Scan for the cell matching the given text and deliver its [X, Y] coordinate at center. 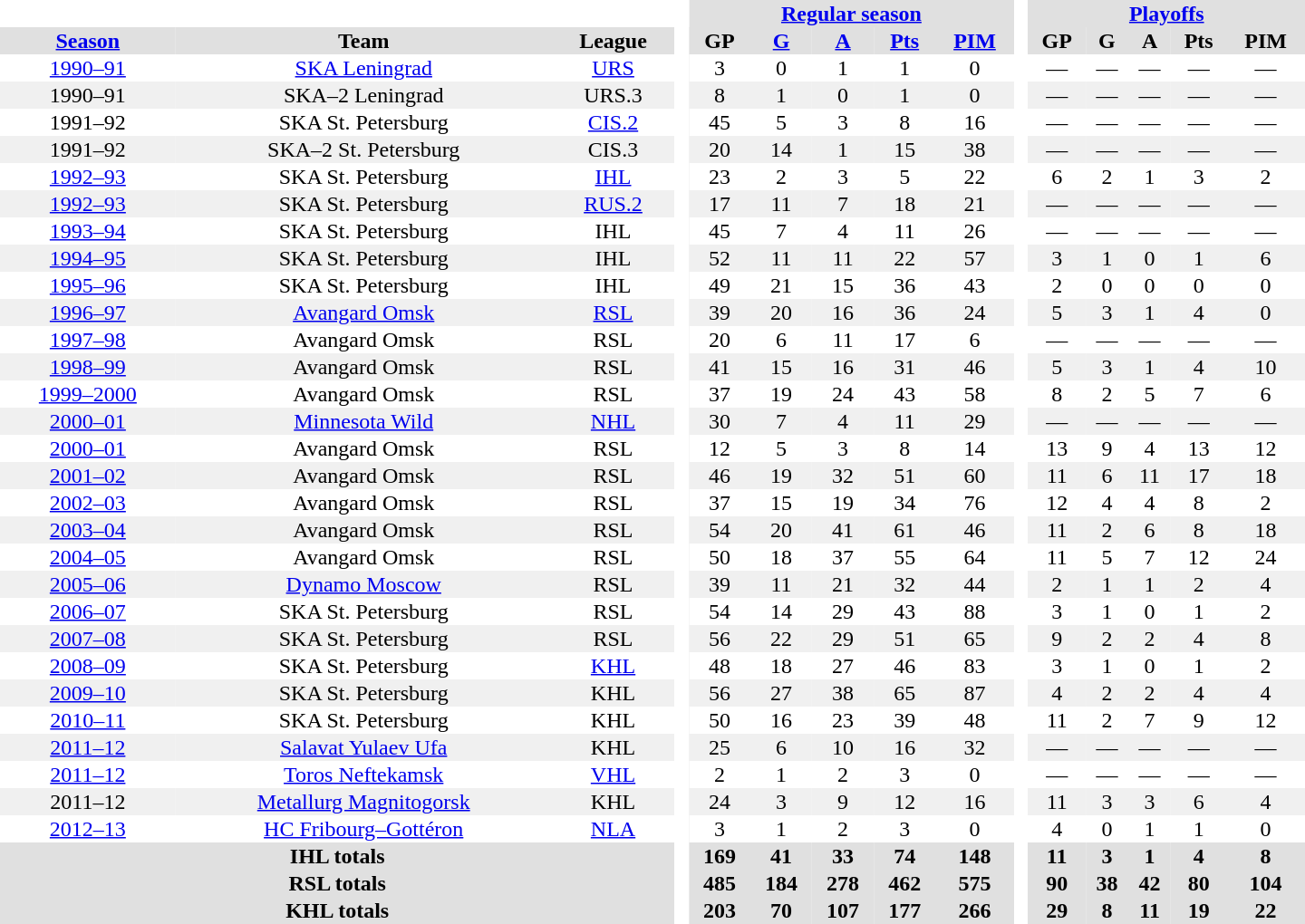
Toros Neftekamsk [364, 775]
Minnesota Wild [364, 421]
2007–08 [88, 639]
575 [975, 883]
70 [781, 910]
Dynamo Moscow [364, 584]
148 [975, 856]
49 [720, 285]
64 [975, 557]
Regular season [852, 14]
1999–2000 [88, 394]
462 [904, 883]
RSL totals [337, 883]
RUS.2 [614, 204]
2009–10 [88, 693]
VHL [614, 775]
CIS.2 [614, 122]
33 [843, 856]
44 [975, 584]
CIS.3 [614, 149]
Playoffs [1167, 14]
104 [1265, 883]
203 [720, 910]
87 [975, 693]
Team [364, 41]
NHL [614, 421]
2012–13 [88, 829]
Season [88, 41]
KHL totals [337, 910]
SKA–2 St. Petersburg [364, 149]
URS [614, 68]
SKA–2 Leningrad [364, 95]
Metallurg Magnitogorsk [364, 802]
278 [843, 883]
25 [720, 747]
74 [904, 856]
1995–96 [88, 285]
31 [904, 367]
2001–02 [88, 476]
34 [904, 503]
26 [975, 231]
88 [975, 611]
1993–94 [88, 231]
60 [975, 476]
IHL totals [337, 856]
57 [975, 258]
107 [843, 910]
1998–99 [88, 367]
2010–11 [88, 720]
55 [904, 557]
2003–04 [88, 530]
30 [720, 421]
184 [781, 883]
90 [1057, 883]
SKA Leningrad [364, 68]
2006–07 [88, 611]
URS.3 [614, 95]
Salavat Yulaev Ufa [364, 747]
177 [904, 910]
1997–98 [88, 340]
80 [1198, 883]
58 [975, 394]
2008–09 [88, 666]
61 [904, 530]
266 [975, 910]
2004–05 [88, 557]
2002–03 [88, 503]
HC Fribourg–Gottéron [364, 829]
169 [720, 856]
1996–97 [88, 313]
83 [975, 666]
42 [1149, 883]
1994–95 [88, 258]
League [614, 41]
485 [720, 883]
52 [720, 258]
NLA [614, 829]
76 [975, 503]
2005–06 [88, 584]
